Return (x, y) of the center of cell containing provided text 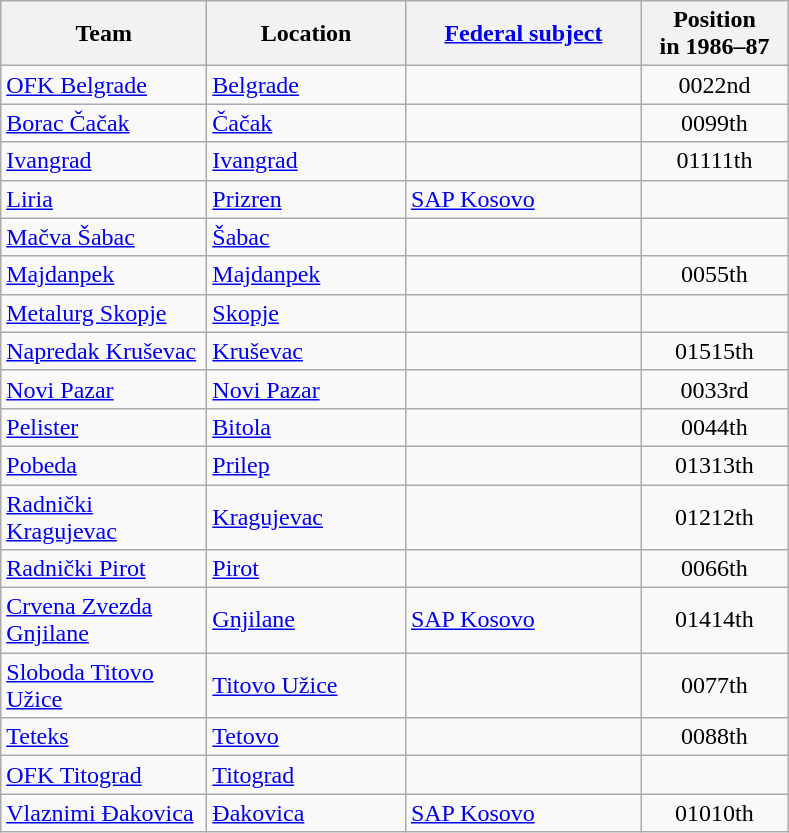
Prizren (306, 199)
0044th (714, 427)
Liria (104, 199)
Federal subject (523, 34)
Kruševac (306, 351)
Pobeda (104, 465)
Đakovica (306, 813)
0055th (714, 275)
01313th (714, 465)
Vlaznimi Đakovica (104, 813)
Bitola (306, 427)
01515th (714, 351)
Pelister (104, 427)
Team (104, 34)
Location (306, 34)
0022nd (714, 85)
Radnički Pirot (104, 569)
Teteks (104, 737)
Tetovo (306, 737)
Positionin 1986–87 (714, 34)
01212th (714, 516)
Napredak Kruševac (104, 351)
0088th (714, 737)
01414th (714, 620)
Pirot (306, 569)
Crvena Zvezda Gnjilane (104, 620)
Sloboda Titovo Užice (104, 686)
Mačva Šabac (104, 237)
Borac Čačak (104, 123)
01010th (714, 813)
0033rd (714, 389)
Gnjilane (306, 620)
Skopje (306, 313)
Šabac (306, 237)
0099th (714, 123)
Radnički Kragujevac (104, 516)
0077th (714, 686)
Čačak (306, 123)
Titograd (306, 775)
0066th (714, 569)
Kragujevac (306, 516)
Titovo Užice (306, 686)
Metalurg Skopje (104, 313)
01111th (714, 161)
OFK Titograd (104, 775)
Prilep (306, 465)
Belgrade (306, 85)
OFK Belgrade (104, 85)
